Capture the cell that displays the provided text and extract its (x, y) central coordinate. 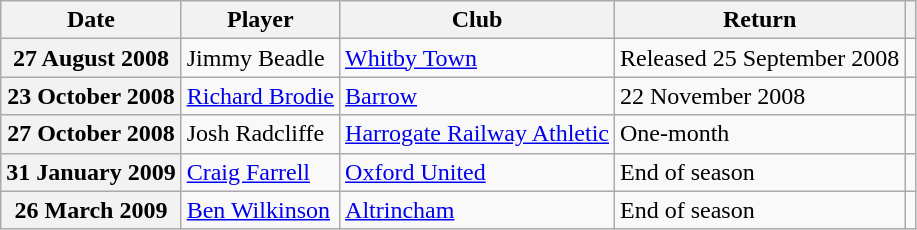
Barrow (478, 96)
Altrincham (478, 210)
Josh Radcliffe (260, 134)
22 November 2008 (760, 96)
Oxford United (478, 172)
Whitby Town (478, 58)
Ben Wilkinson (260, 210)
31 January 2009 (91, 172)
Harrogate Railway Athletic (478, 134)
23 October 2008 (91, 96)
Richard Brodie (260, 96)
27 August 2008 (91, 58)
26 March 2009 (91, 210)
Date (91, 20)
Player (260, 20)
Jimmy Beadle (260, 58)
Club (478, 20)
Craig Farrell (260, 172)
One-month (760, 134)
27 October 2008 (91, 134)
Released 25 September 2008 (760, 58)
Return (760, 20)
